Extract the [X, Y] coordinate from the center of the cell holding the provided text.  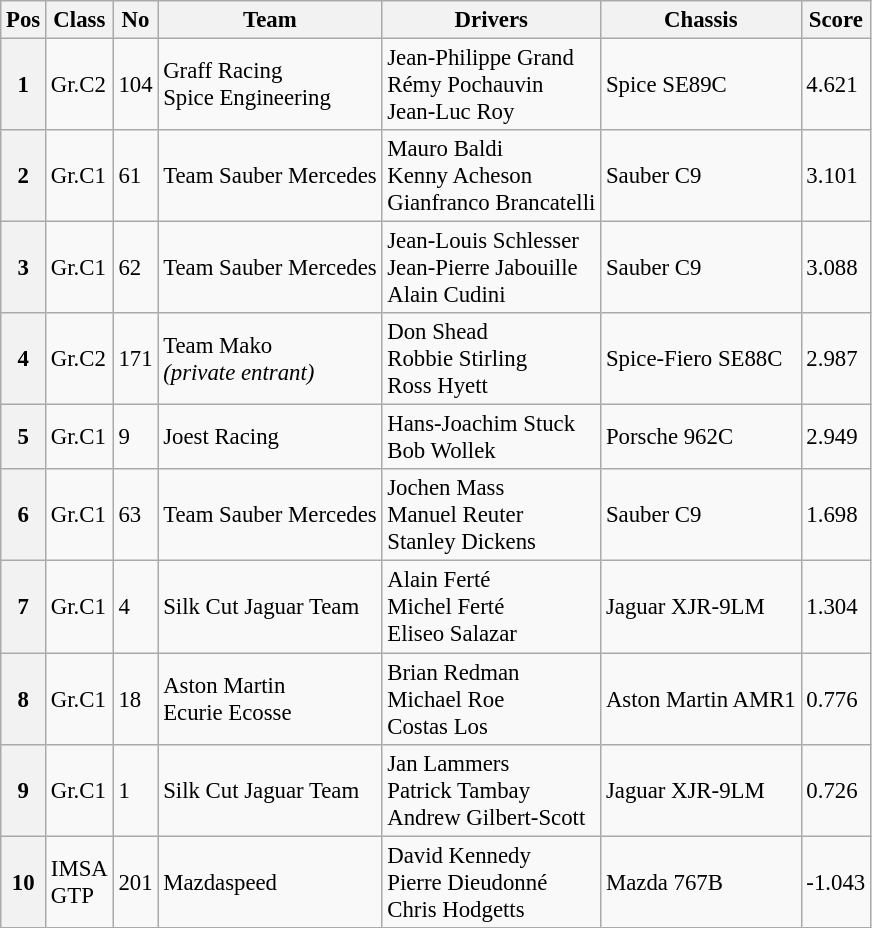
171 [136, 359]
8 [24, 699]
4.621 [836, 85]
Drivers [492, 20]
Alain Ferté Michel Ferté Eliseo Salazar [492, 607]
Jan Lammers Patrick Tambay Andrew Gilbert-Scott [492, 790]
61 [136, 176]
104 [136, 85]
7 [24, 607]
63 [136, 516]
2 [24, 176]
Jochen Mass Manuel Reuter Stanley Dickens [492, 516]
5 [24, 438]
Jean-Philippe Grand Rémy Pochauvin Jean-Luc Roy [492, 85]
Mazda 767B [701, 882]
Chassis [701, 20]
3.088 [836, 268]
Graff RacingSpice Engineering [270, 85]
201 [136, 882]
-1.043 [836, 882]
David Kennedy Pierre Dieudonné Chris Hodgetts [492, 882]
62 [136, 268]
Porsche 962C [701, 438]
0.726 [836, 790]
Joest Racing [270, 438]
2.949 [836, 438]
3.101 [836, 176]
Don Shead Robbie Stirling Ross Hyett [492, 359]
Score [836, 20]
0.776 [836, 699]
Brian Redman Michael Roe Costas Los [492, 699]
1.698 [836, 516]
Aston Martin AMR1 [701, 699]
Hans-Joachim Stuck Bob Wollek [492, 438]
Team [270, 20]
3 [24, 268]
Jean-Louis Schlesser Jean-Pierre Jabouille Alain Cudini [492, 268]
1.304 [836, 607]
Mauro Baldi Kenny Acheson Gianfranco Brancatelli [492, 176]
10 [24, 882]
Mazdaspeed [270, 882]
6 [24, 516]
Spice SE89C [701, 85]
Spice-Fiero SE88C [701, 359]
Class [80, 20]
Team Mako(private entrant) [270, 359]
2.987 [836, 359]
IMSAGTP [80, 882]
Aston Martin Ecurie Ecosse [270, 699]
No [136, 20]
18 [136, 699]
Pos [24, 20]
